Find where the given text appears and provide that cell's center as [x, y] coordinate. 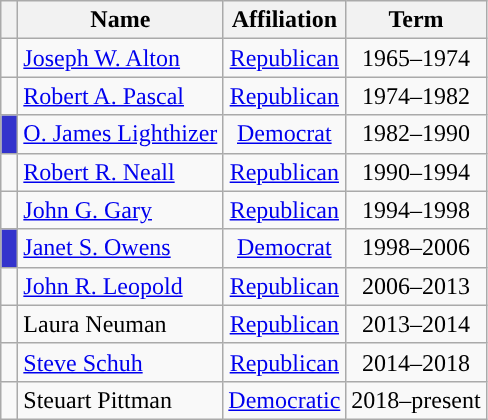
2013–2014 [416, 324]
1998–2006 [416, 248]
Term [416, 20]
Laura Neuman [120, 324]
Democratic [284, 400]
Robert R. Neall [120, 172]
John G. Gary [120, 210]
1965–1974 [416, 58]
Robert A. Pascal [120, 96]
John R. Leopold [120, 286]
1994–1998 [416, 210]
2006–2013 [416, 286]
Janet S. Owens [120, 248]
2018–present [416, 400]
2014–2018 [416, 362]
O. James Lighthizer [120, 134]
Name [120, 20]
Steuart Pittman [120, 400]
1982–1990 [416, 134]
Joseph W. Alton [120, 58]
Steve Schuh [120, 362]
1990–1994 [416, 172]
1974–1982 [416, 96]
Affiliation [284, 20]
